Find where the given text appears and provide that cell's center as (x, y) coordinate. 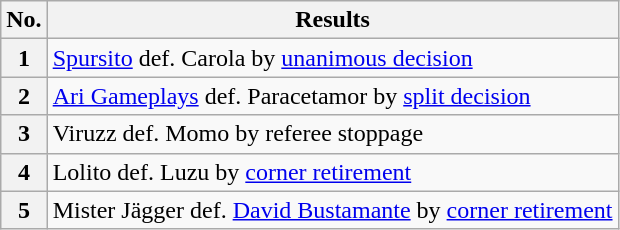
4 (24, 172)
1 (24, 58)
Spursito def. Carola by unanimous decision (332, 58)
2 (24, 96)
Ari Gameplays def. Paracetamor by split decision (332, 96)
Lolito def. Luzu by corner retirement (332, 172)
Mister Jägger def. David Bustamante by corner retirement (332, 210)
5 (24, 210)
No. (24, 20)
Results (332, 20)
3 (24, 134)
Viruzz def. Momo by referee stoppage (332, 134)
